Output the (X, Y) coordinate of the center of the cell containing the given text.  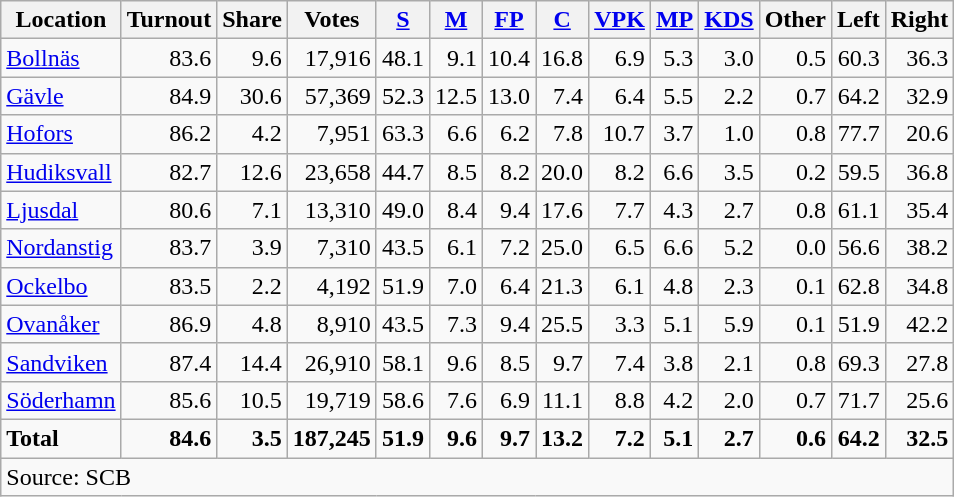
Hofors (61, 134)
25.0 (562, 248)
8.4 (456, 210)
6.5 (620, 248)
20.6 (919, 134)
Right (919, 20)
5.5 (674, 96)
60.3 (859, 58)
84.9 (169, 96)
13,310 (332, 210)
7.3 (456, 324)
32.9 (919, 96)
48.1 (402, 58)
2.0 (729, 400)
187,245 (332, 438)
13.0 (510, 96)
23,658 (332, 172)
69.3 (859, 362)
3.9 (252, 248)
Turnout (169, 20)
Source: SCB (478, 477)
11.1 (562, 400)
61.1 (859, 210)
FP (510, 20)
4,192 (332, 286)
83.6 (169, 58)
30.6 (252, 96)
3.7 (674, 134)
77.7 (859, 134)
13.2 (562, 438)
KDS (729, 20)
7.1 (252, 210)
56.6 (859, 248)
7,310 (332, 248)
Nordanstig (61, 248)
12.6 (252, 172)
86.2 (169, 134)
10.4 (510, 58)
Söderhamn (61, 400)
0.6 (795, 438)
1.0 (729, 134)
Ljusdal (61, 210)
10.7 (620, 134)
7.0 (456, 286)
52.3 (402, 96)
20.0 (562, 172)
16.8 (562, 58)
Sandviken (61, 362)
9.1 (456, 58)
0.2 (795, 172)
26,910 (332, 362)
C (562, 20)
34.8 (919, 286)
83.5 (169, 286)
7.6 (456, 400)
7.7 (620, 210)
17,916 (332, 58)
Bollnäs (61, 58)
3.0 (729, 58)
MP (674, 20)
3.8 (674, 362)
Hudiksvall (61, 172)
86.9 (169, 324)
38.2 (919, 248)
M (456, 20)
80.6 (169, 210)
25.6 (919, 400)
Ovanåker (61, 324)
3.3 (620, 324)
58.1 (402, 362)
82.7 (169, 172)
12.5 (456, 96)
VPK (620, 20)
2.3 (729, 286)
14.4 (252, 362)
4.3 (674, 210)
Other (795, 20)
62.8 (859, 286)
83.7 (169, 248)
Location (61, 20)
57,369 (332, 96)
8,910 (332, 324)
0.0 (795, 248)
5.3 (674, 58)
7,951 (332, 134)
25.5 (562, 324)
Gävle (61, 96)
63.3 (402, 134)
8.8 (620, 400)
Ockelbo (61, 286)
5.2 (729, 248)
Left (859, 20)
7.8 (562, 134)
17.6 (562, 210)
19,719 (332, 400)
27.8 (919, 362)
58.6 (402, 400)
S (402, 20)
42.2 (919, 324)
49.0 (402, 210)
85.6 (169, 400)
36.3 (919, 58)
84.6 (169, 438)
35.4 (919, 210)
32.5 (919, 438)
10.5 (252, 400)
71.7 (859, 400)
5.9 (729, 324)
6.2 (510, 134)
Share (252, 20)
Total (61, 438)
21.3 (562, 286)
59.5 (859, 172)
87.4 (169, 362)
0.5 (795, 58)
36.8 (919, 172)
44.7 (402, 172)
2.1 (729, 362)
Votes (332, 20)
